Pinpoint the cell where the given text exists, returning its (x, y) midpoint coordinate. 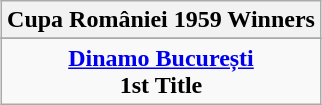
Cupa României 1959 Winners (162, 20)
Dinamo București1st Title (162, 72)
